Pinpoint the cell where the given text exists, returning its [x, y] midpoint coordinate. 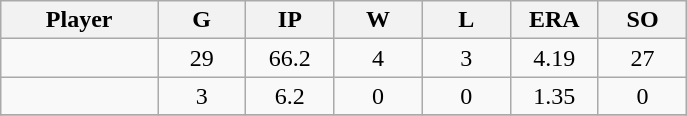
29 [202, 58]
6.2 [290, 96]
G [202, 20]
1.35 [554, 96]
66.2 [290, 58]
IP [290, 20]
4 [378, 58]
L [466, 20]
Player [80, 20]
4.19 [554, 58]
W [378, 20]
27 [642, 58]
ERA [554, 20]
SO [642, 20]
